Identify which cell holds the provided text, then report its (X, Y) central coordinate. 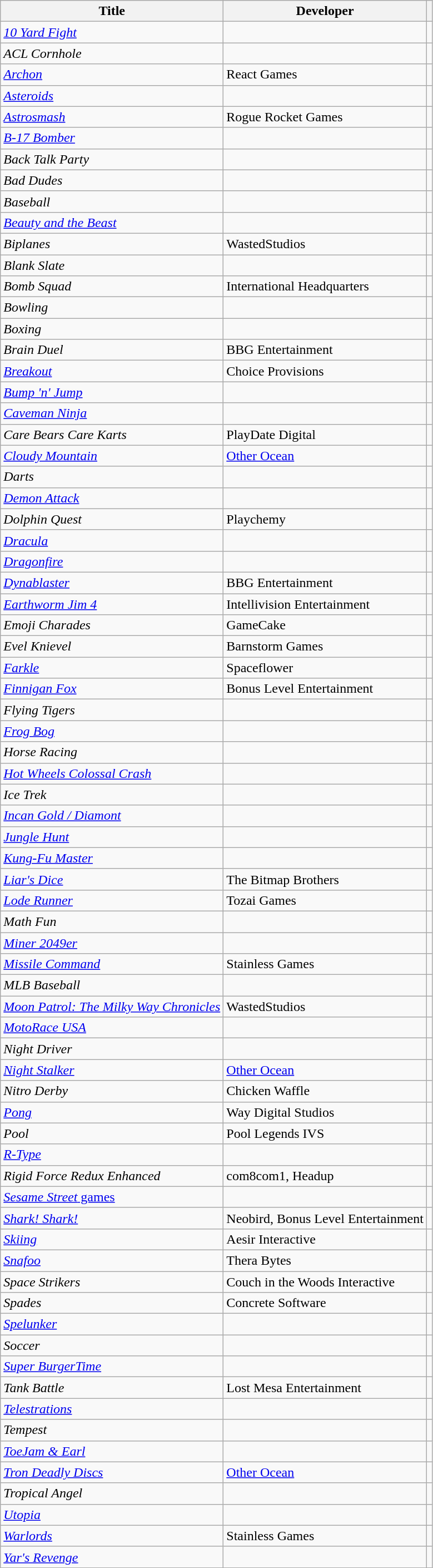
Playchemy (325, 519)
Lost Mesa Entertainment (325, 1388)
Rogue Rocket Games (325, 117)
Space Strikers (112, 1281)
Moon Patrol: The Milky Way Chronicles (112, 1007)
Spelunker (112, 1324)
MotoRace USA (112, 1028)
Barnstorm Games (325, 647)
Concrete Software (325, 1303)
Dracula (112, 540)
Archon (112, 75)
Sesame Street games (112, 1197)
Blank Slate (112, 265)
Bump 'n' Jump (112, 392)
Bonus Level Entertainment (325, 689)
Astrosmash (112, 117)
Night Driver (112, 1049)
Bowling (112, 308)
com8com1, Headup (325, 1176)
Thera Bytes (325, 1260)
Baseball (112, 201)
Bad Dudes (112, 180)
Missile Command (112, 964)
Finnigan Fox (112, 689)
Dolphin Quest (112, 519)
Chicken Waffle (325, 1091)
Liar's Dice (112, 879)
Hot Wheels Colossal Crash (112, 773)
PlayDate Digital (325, 435)
Dragonfire (112, 561)
Caveman Ninja (112, 413)
Boxing (112, 329)
Warlords (112, 1536)
Evel Knievel (112, 647)
ToeJam & Earl (112, 1451)
Bomb Squad (112, 287)
Dynablaster (112, 583)
Spaceflower (325, 668)
Night Stalker (112, 1070)
Pool Legends IVS (325, 1133)
Pong (112, 1112)
MLB Baseball (112, 985)
International Headquarters (325, 287)
Incan Gold / Diamont (112, 816)
Back Talk Party (112, 159)
Tron Deadly Discs (112, 1472)
Tozai Games (325, 900)
Farkle (112, 668)
Yar's Revenge (112, 1557)
Kung-Fu Master (112, 858)
Way Digital Studios (325, 1112)
Title (112, 11)
Shark! Shark! (112, 1218)
Utopia (112, 1515)
Tropical Angel (112, 1493)
Snafoo (112, 1260)
React Games (325, 75)
Demon Attack (112, 498)
R-Type (112, 1155)
Telestrations (112, 1409)
Aesir Interactive (325, 1239)
Miner 2049er (112, 943)
Horse Racing (112, 752)
Pool (112, 1133)
The Bitmap Brothers (325, 879)
Care Bears Care Karts (112, 435)
Developer (325, 11)
Rigid Force Redux Enhanced (112, 1176)
Soccer (112, 1345)
Tempest (112, 1430)
Neobird, Bonus Level Entertainment (325, 1218)
Frog Bog (112, 731)
Flying Tigers (112, 710)
Brain Duel (112, 350)
Jungle Hunt (112, 837)
Biplanes (112, 244)
Choice Provisions (325, 371)
Super BurgerTime (112, 1367)
10 Yard Fight (112, 32)
Breakout (112, 371)
Math Fun (112, 921)
Tank Battle (112, 1388)
Ice Trek (112, 795)
Intellivision Entertainment (325, 604)
Darts (112, 477)
Emoji Charades (112, 625)
Lode Runner (112, 900)
Spades (112, 1303)
Cloudy Mountain (112, 456)
Nitro Derby (112, 1091)
Skiing (112, 1239)
Earthworm Jim 4 (112, 604)
Beauty and the Beast (112, 223)
Asteroids (112, 96)
Couch in the Woods Interactive (325, 1281)
B-17 Bomber (112, 138)
GameCake (325, 625)
ACL Cornhole (112, 53)
